Extract the [x, y] coordinate from the center of the cell holding the provided text.  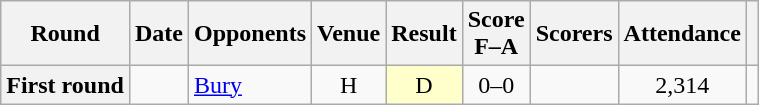
Attendance [682, 34]
D [424, 85]
H [349, 85]
First round [66, 85]
Venue [349, 34]
Scorers [574, 34]
Bury [250, 85]
ScoreF–A [496, 34]
Opponents [250, 34]
Result [424, 34]
Round [66, 34]
2,314 [682, 85]
0–0 [496, 85]
Date [158, 34]
